Return the (x, y) coordinate for the center point of the cell that contains the specified text.  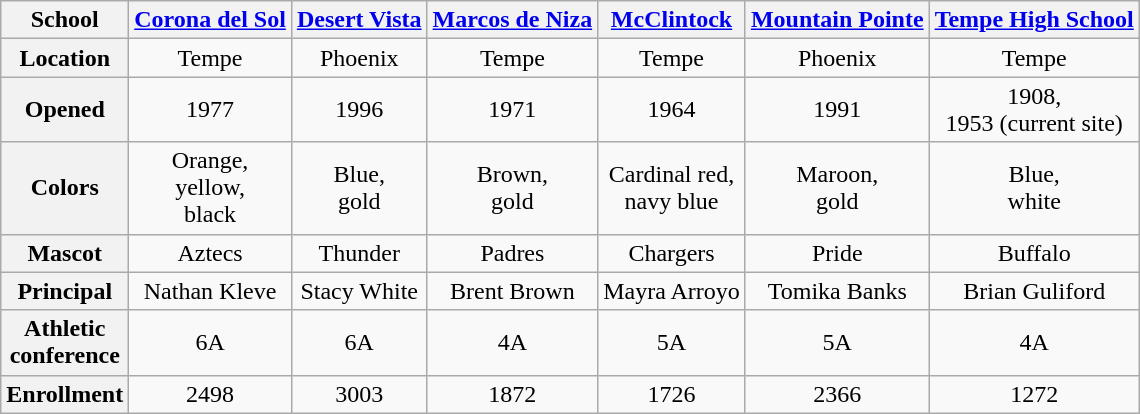
Blue,gold (359, 188)
Mascot (65, 253)
Nathan Kleve (210, 291)
Desert Vista (359, 20)
Brian Guliford (1034, 291)
Opened (65, 110)
1971 (512, 110)
Mayra Arroyo (672, 291)
Tempe High School (1034, 20)
Thunder (359, 253)
1726 (672, 394)
McClintock (672, 20)
Athleticconference (65, 342)
Mountain Pointe (837, 20)
1996 (359, 110)
School (65, 20)
1272 (1034, 394)
Enrollment (65, 394)
1977 (210, 110)
Maroon,gold (837, 188)
1964 (672, 110)
Chargers (672, 253)
1872 (512, 394)
Stacy White (359, 291)
Buffalo (1034, 253)
3003 (359, 394)
2498 (210, 394)
Principal (65, 291)
Pride (837, 253)
Corona del Sol (210, 20)
Marcos de Niza (512, 20)
1991 (837, 110)
Colors (65, 188)
Orange,yellow,black (210, 188)
Brent Brown (512, 291)
Cardinal red,navy blue (672, 188)
1908,1953 (current site) (1034, 110)
Blue,white (1034, 188)
Brown,gold (512, 188)
Aztecs (210, 253)
Tomika Banks (837, 291)
Padres (512, 253)
2366 (837, 394)
Location (65, 58)
